Output the [x, y] coordinate of the center of the cell containing the given text.  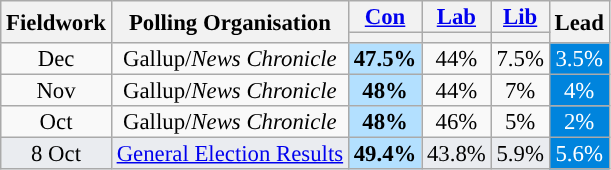
47.5% [384, 59]
Polling Organisation [230, 22]
8 Oct [56, 154]
3.5% [579, 59]
Dec [56, 59]
7.5% [520, 59]
Fieldwork [56, 22]
General Election Results [230, 154]
5.9% [520, 154]
Lead [579, 22]
Lab [456, 17]
43.8% [456, 154]
4% [579, 91]
5% [520, 122]
7% [520, 91]
Nov [56, 91]
46% [456, 122]
49.4% [384, 154]
2% [579, 122]
Oct [56, 122]
Con [384, 17]
Lib [520, 17]
5.6% [579, 154]
